Output the [x, y] coordinate of the center of the cell containing the given text.  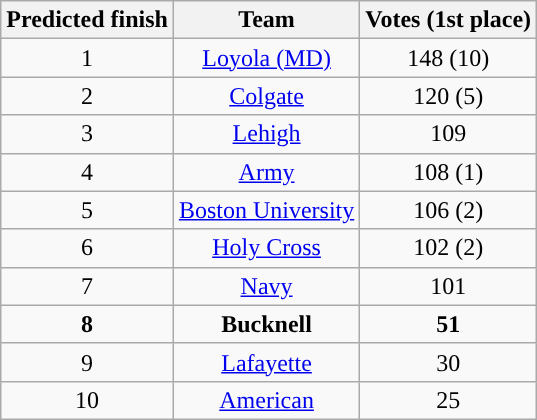
102 (2) [448, 248]
148 (10) [448, 58]
51 [448, 324]
Boston University [266, 210]
Colgate [266, 96]
108 (1) [448, 172]
9 [88, 362]
Votes (1st place) [448, 20]
Lehigh [266, 134]
3 [88, 134]
Lafayette [266, 362]
120 (5) [448, 96]
Navy [266, 286]
5 [88, 210]
8 [88, 324]
7 [88, 286]
Holy Cross [266, 248]
101 [448, 286]
Loyola (MD) [266, 58]
109 [448, 134]
4 [88, 172]
30 [448, 362]
American [266, 400]
Team [266, 20]
10 [88, 400]
1 [88, 58]
25 [448, 400]
106 (2) [448, 210]
Army [266, 172]
Bucknell [266, 324]
Predicted finish [88, 20]
6 [88, 248]
2 [88, 96]
